Detect which cell encompasses the target text, then output its (x, y) center coordinate. 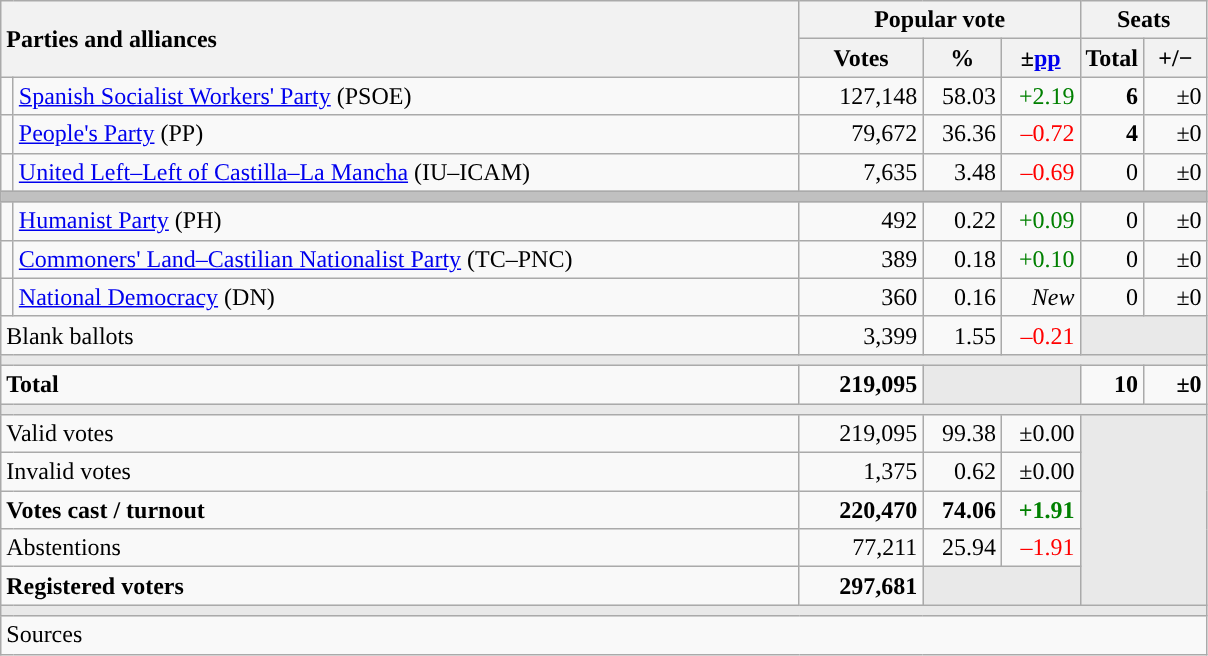
360 (861, 297)
36.36 (962, 134)
Humanist Party (PH) (406, 221)
74.06 (962, 510)
3.48 (962, 172)
492 (861, 221)
0.16 (962, 297)
79,672 (861, 134)
–0.21 (1040, 335)
Invalid votes (400, 472)
Blank ballots (400, 335)
–0.72 (1040, 134)
6 (1112, 96)
1,375 (861, 472)
297,681 (861, 586)
389 (861, 259)
+0.09 (1040, 221)
0.22 (962, 221)
10 (1112, 384)
Seats (1144, 20)
25.94 (962, 548)
±pp (1040, 58)
99.38 (962, 434)
Votes cast / turnout (400, 510)
127,148 (861, 96)
Parties and alliances (400, 39)
+0.10 (1040, 259)
% (962, 58)
Popular vote (940, 20)
220,470 (861, 510)
New (1040, 297)
Valid votes (400, 434)
0.18 (962, 259)
0.62 (962, 472)
–0.69 (1040, 172)
Spanish Socialist Workers' Party (PSOE) (406, 96)
58.03 (962, 96)
+/− (1176, 58)
–1.91 (1040, 548)
United Left–Left of Castilla–La Mancha (IU–ICAM) (406, 172)
National Democracy (DN) (406, 297)
+2.19 (1040, 96)
Abstentions (400, 548)
3,399 (861, 335)
Votes (861, 58)
77,211 (861, 548)
4 (1112, 134)
Registered voters (400, 586)
Sources (604, 635)
7,635 (861, 172)
1.55 (962, 335)
People's Party (PP) (406, 134)
+1.91 (1040, 510)
Commoners' Land–Castilian Nationalist Party (TC–PNC) (406, 259)
